Return the [X, Y] coordinate for the center point of the cell that contains the specified text.  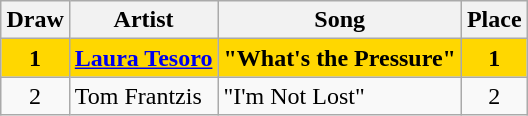
Tom Frantzis [144, 96]
Place [494, 20]
Laura Tesoro [144, 58]
Artist [144, 20]
Song [340, 20]
Draw [35, 20]
"I'm Not Lost" [340, 96]
"What's the Pressure" [340, 58]
